Capture the cell that displays the provided text and extract its [x, y] central coordinate. 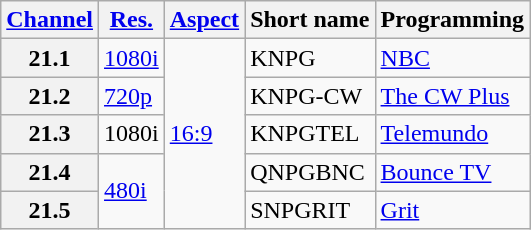
KNPG-CW [310, 96]
21.4 [50, 172]
21.3 [50, 134]
720p [132, 96]
NBC [452, 58]
21.1 [50, 58]
QNPGBNC [310, 172]
21.2 [50, 96]
KNPG [310, 58]
Telemundo [452, 134]
KNPGTEL [310, 134]
The CW Plus [452, 96]
Res. [132, 20]
Aspect [204, 20]
16:9 [204, 134]
Bounce TV [452, 172]
Short name [310, 20]
Channel [50, 20]
Programming [452, 20]
21.5 [50, 210]
Grit [452, 210]
SNPGRIT [310, 210]
480i [132, 191]
